Extract the (x, y) coordinate from the center of the cell holding the provided text.  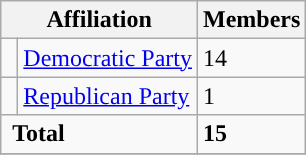
Democratic Party (108, 58)
Affiliation (100, 20)
Total (100, 134)
15 (251, 134)
14 (251, 58)
Members (251, 20)
Republican Party (108, 96)
1 (251, 96)
